Search for the cell housing the specified text and yield its [X, Y] center coordinate. 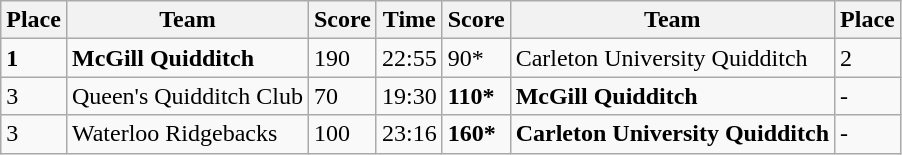
190 [342, 58]
160* [476, 134]
22:55 [409, 58]
1 [34, 58]
70 [342, 96]
Time [409, 20]
Queen's Quidditch Club [187, 96]
19:30 [409, 96]
110* [476, 96]
23:16 [409, 134]
Waterloo Ridgebacks [187, 134]
90* [476, 58]
100 [342, 134]
2 [868, 58]
